Extract the (X, Y) coordinate from the center of the cell holding the provided text.  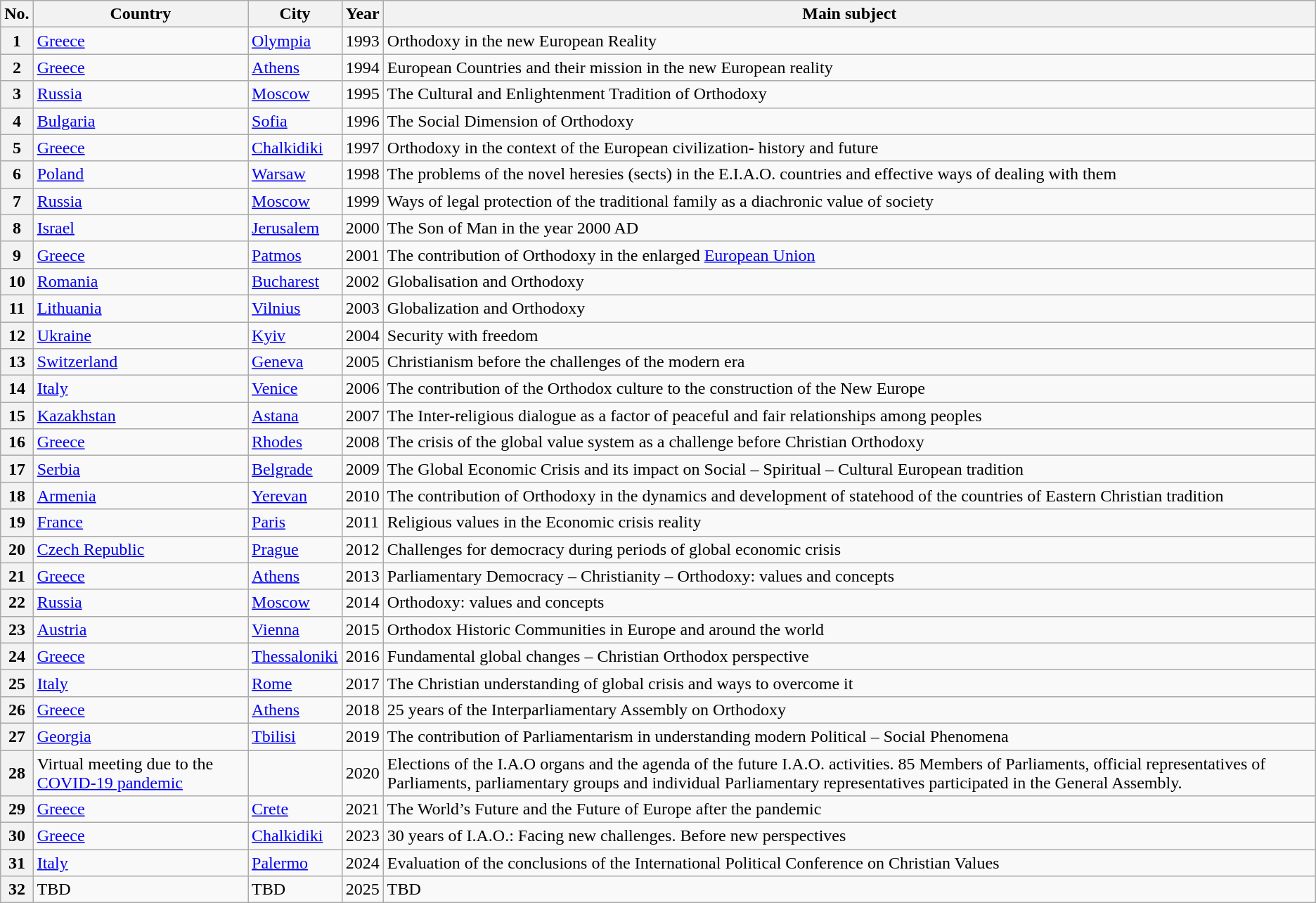
1994 (363, 68)
Country (141, 14)
10 (17, 281)
2 (17, 68)
Poland (141, 174)
Crete (295, 809)
Romania (141, 281)
Switzerland (141, 362)
27 (17, 736)
Tbilisi (295, 736)
13 (17, 362)
2011 (363, 523)
Warsaw (295, 174)
Prague (295, 549)
2003 (363, 308)
The Son of Man in the year 2000 AD (849, 228)
Patmos (295, 255)
15 (17, 416)
2005 (363, 362)
Vilnius (295, 308)
Rome (295, 683)
2006 (363, 389)
The contribution of Parliamentarism in understanding modern Political – Social Phenomena (849, 736)
The Cultural and Enlightenment Tradition of Orthodoxy (849, 94)
Orthodoxy: values and concepts (849, 603)
The contribution of Orthodoxy in the dynamics and development of statehood of the countries of Eastern Christian tradition (849, 496)
Sofia (295, 121)
City (295, 14)
Year (363, 14)
2008 (363, 442)
Venice (295, 389)
The Christian understanding of global crisis and ways to overcome it (849, 683)
Orthodox Historic Communities in Europe and around the world (849, 629)
Israel (141, 228)
Orthodoxy in the new European Reality (849, 41)
1993 (363, 41)
1 (17, 41)
2018 (363, 710)
12 (17, 335)
2002 (363, 281)
Kazakhstan (141, 416)
1995 (363, 94)
Czech Republic (141, 549)
31 (17, 863)
Austria (141, 629)
25 years of the Interparliamentary Assembly on Orthodoxy (849, 710)
17 (17, 469)
The crisis of the global value system as a challenge before Christian Orthodoxy (849, 442)
2012 (363, 549)
30 (17, 836)
16 (17, 442)
Parliamentary Democracy – Christianity – Orthodoxy: values and concepts (849, 576)
2024 (363, 863)
Rhodes (295, 442)
2019 (363, 736)
3 (17, 94)
4 (17, 121)
Globalization and Orthodoxy (849, 308)
30 years of I.A.O.: Facing new challenges. Before new perspectives (849, 836)
Virtual meeting due to the COVID-19 pandemic (141, 772)
22 (17, 603)
Palermo (295, 863)
2000 (363, 228)
Thessaloniki (295, 656)
Olympia (295, 41)
Orthodoxy in the context of the European civilization- history and future (849, 148)
Challenges for democracy during periods of global economic crisis (849, 549)
Globalisation and Orthodoxy (849, 281)
Armenia (141, 496)
Vienna (295, 629)
Jerusalem (295, 228)
2004 (363, 335)
1996 (363, 121)
Bulgaria (141, 121)
Kyiv (295, 335)
Paris (295, 523)
1998 (363, 174)
Lithuania (141, 308)
2010 (363, 496)
20 (17, 549)
2007 (363, 416)
2025 (363, 890)
Evaluation of the conclusions of the International Political Conference on Christian Values (849, 863)
9 (17, 255)
Georgia (141, 736)
2021 (363, 809)
5 (17, 148)
Fundamental global changes – Christian Orthodox perspective (849, 656)
The problems of the novel heresies (sects) in the E.I.A.O. countries and effective ways of dealing with them (849, 174)
The Global Economic Crisis and its impact on Social – Spiritual – Cultural European tradition (849, 469)
2001 (363, 255)
29 (17, 809)
6 (17, 174)
Serbia (141, 469)
Belgrade (295, 469)
Ways of legal protection of the traditional family as a diachronic value of society (849, 201)
European Countries and their mission in the new European reality (849, 68)
Christianism before the challenges of the modern era (849, 362)
The Inter-religious dialogue as a factor of peaceful and fair relationships among peoples (849, 416)
Astana (295, 416)
The Social Dimension of Orthodoxy (849, 121)
1999 (363, 201)
2020 (363, 772)
18 (17, 496)
The contribution of the Orthodox culture to the construction of the New Europe (849, 389)
7 (17, 201)
Main subject (849, 14)
No. (17, 14)
1997 (363, 148)
2015 (363, 629)
2009 (363, 469)
Yerevan (295, 496)
2014 (363, 603)
14 (17, 389)
11 (17, 308)
2023 (363, 836)
23 (17, 629)
Security with freedom (849, 335)
28 (17, 772)
21 (17, 576)
32 (17, 890)
26 (17, 710)
24 (17, 656)
2013 (363, 576)
Ukraine (141, 335)
The World’s Future and the Future of Europe after the pandemic (849, 809)
19 (17, 523)
8 (17, 228)
Religious values in the Economic crisis reality (849, 523)
France (141, 523)
Bucharest (295, 281)
2016 (363, 656)
Geneva (295, 362)
The contribution of Orthodoxy in the enlarged European Union (849, 255)
2017 (363, 683)
25 (17, 683)
